Determine the (x, y) coordinate at the center of the cell enclosing the given text.  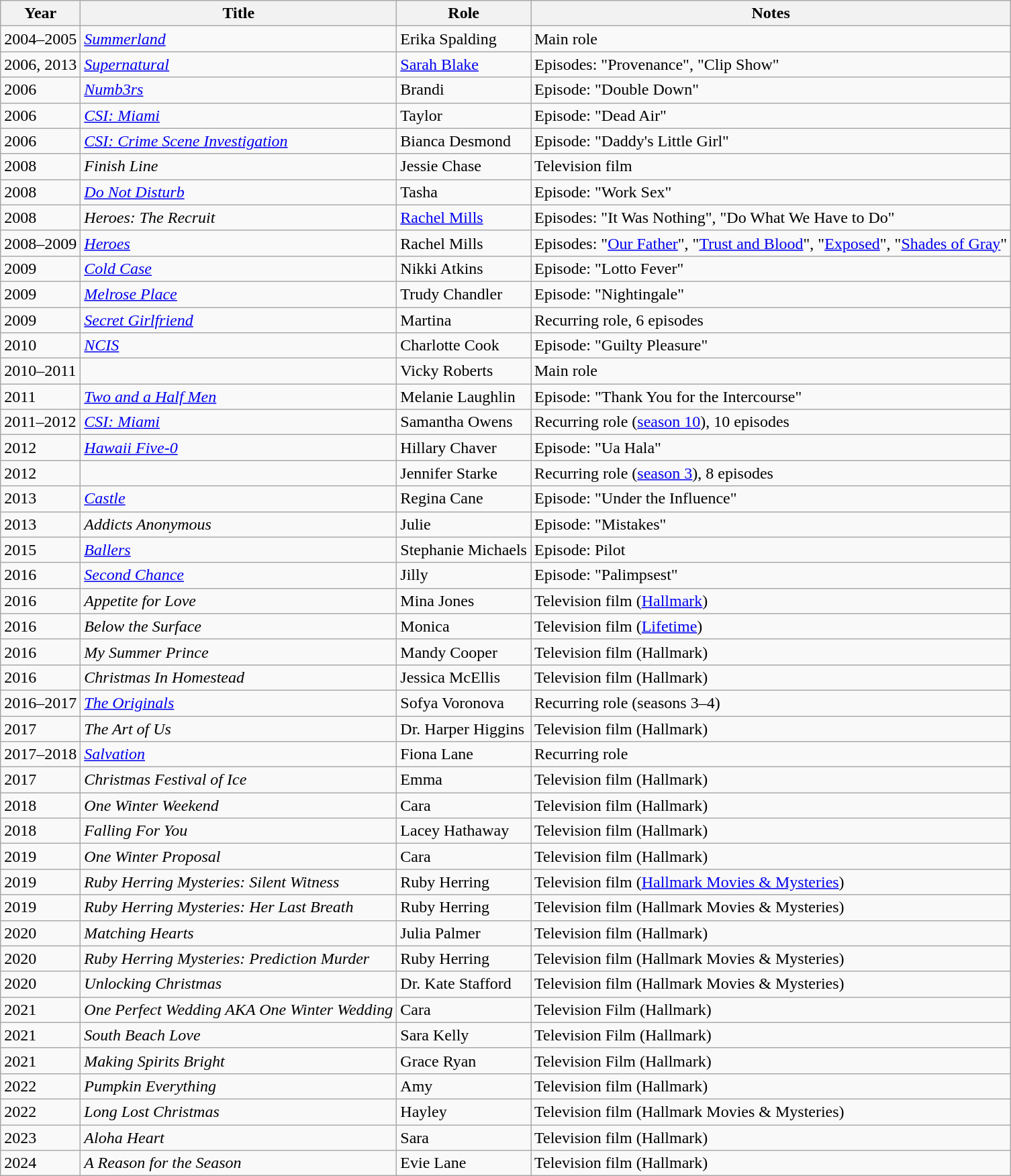
Episode: "Palimpsest" (771, 575)
Finish Line (239, 166)
Dr. Harper Higgins (464, 728)
Sara Kelly (464, 1035)
Falling For You (239, 831)
Ruby Herring Mysteries: Prediction Murder (239, 959)
Julie (464, 524)
2011–2012 (40, 422)
Julia Palmer (464, 933)
Fiona Lane (464, 754)
South Beach Love (239, 1035)
Pumpkin Everything (239, 1086)
Hayley (464, 1112)
Recurring role (seasons 3–4) (771, 703)
2017–2018 (40, 754)
Second Chance (239, 575)
Television film (Lifetime) (771, 626)
Role (464, 13)
Salvation (239, 754)
Ruby Herring Mysteries: Silent Witness (239, 882)
Lacey Hathaway (464, 831)
Episode: "Dead Air" (771, 115)
NCIS (239, 346)
Evie Lane (464, 1163)
Ballers (239, 550)
Jessie Chase (464, 166)
2006, 2013 (40, 64)
Ruby Herring Mysteries: Her Last Breath (239, 908)
Matching Hearts (239, 933)
2023 (40, 1138)
Vicky Roberts (464, 371)
Secret Girlfriend (239, 320)
Aloha Heart (239, 1138)
Episode: "Ua Hala" (771, 448)
2010–2011 (40, 371)
Sofya Voronova (464, 703)
Taylor (464, 115)
One Winter Proposal (239, 856)
Making Spirits Bright (239, 1061)
Summerland (239, 39)
Episodes: "Our Father", "Trust and Blood", "Exposed", "Shades of Gray" (771, 243)
Dr. Kate Stafford (464, 984)
My Summer Prince (239, 652)
Below the Surface (239, 626)
Addicts Anonymous (239, 524)
2004–2005 (40, 39)
Amy (464, 1086)
Sarah Blake (464, 64)
Grace Ryan (464, 1061)
Year (40, 13)
Samantha Owens (464, 422)
Episodes: "It Was Nothing", "Do What We Have to Do" (771, 217)
Episode: "Guilty Pleasure" (771, 346)
Long Lost Christmas (239, 1112)
One Perfect Wedding AKA One Winter Wedding (239, 1010)
The Art of Us (239, 728)
Melanie Laughlin (464, 397)
Erika Spalding (464, 39)
Hillary Chaver (464, 448)
Recurring role, 6 episodes (771, 320)
2016–2017 (40, 703)
Episode: "Thank You for the Intercourse" (771, 397)
Cold Case (239, 268)
Episode: "Mistakes" (771, 524)
Heroes: The Recruit (239, 217)
Notes (771, 13)
Episode: "Under the Influence" (771, 499)
Unlocking Christmas (239, 984)
Jilly (464, 575)
Christmas Festival of Ice (239, 780)
Do Not Disturb (239, 192)
Hawaii Five-0 (239, 448)
Emma (464, 780)
2010 (40, 346)
Episode: Pilot (771, 550)
Heroes (239, 243)
Monica (464, 626)
Melrose Place (239, 294)
Jennifer Starke (464, 473)
Regina Cane (464, 499)
Mina Jones (464, 601)
Trudy Chandler (464, 294)
Martina (464, 320)
Television film (771, 166)
2015 (40, 550)
Sara (464, 1138)
Episode: "Daddy's Little Girl" (771, 141)
2011 (40, 397)
Episodes: "Provenance", "Clip Show" (771, 64)
Recurring role (season 3), 8 episodes (771, 473)
2008–2009 (40, 243)
Tasha (464, 192)
CSI: Crime Scene Investigation (239, 141)
Nikki Atkins (464, 268)
Christmas In Homestead (239, 677)
Recurring role (season 10), 10 episodes (771, 422)
Mandy Cooper (464, 652)
Bianca Desmond (464, 141)
Episode: "Nightingale" (771, 294)
The Originals (239, 703)
Episode: "Work Sex" (771, 192)
Jessica McEllis (464, 677)
Brandi (464, 90)
Appetite for Love (239, 601)
Episode: "Lotto Fever" (771, 268)
Stephanie Michaels (464, 550)
One Winter Weekend (239, 805)
Title (239, 13)
2024 (40, 1163)
Supernatural (239, 64)
Numb3rs (239, 90)
Recurring role (771, 754)
Two and a Half Men (239, 397)
Charlotte Cook (464, 346)
A Reason for the Season (239, 1163)
Castle (239, 499)
Episode: "Double Down" (771, 90)
